Output the [x, y] coordinate of the center of the cell containing the given text.  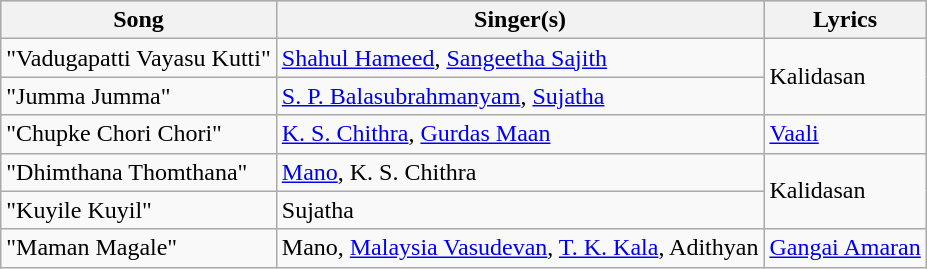
"Jumma Jumma" [139, 96]
Singer(s) [520, 20]
"Kuyile Kuyil" [139, 210]
Shahul Hameed, Sangeetha Sajith [520, 58]
Vaali [845, 134]
Song [139, 20]
Mano, K. S. Chithra [520, 172]
"Maman Magale" [139, 248]
Sujatha [520, 210]
"Vadugapatti Vayasu Kutti" [139, 58]
Mano, Malaysia Vasudevan, T. K. Kala, Adithyan [520, 248]
Lyrics [845, 20]
"Dhimthana Thomthana" [139, 172]
Gangai Amaran [845, 248]
S. P. Balasubrahmanyam, Sujatha [520, 96]
"Chupke Chori Chori" [139, 134]
K. S. Chithra, Gurdas Maan [520, 134]
